For the text-containing cell, return its midpoint in [X, Y] coordinate format. 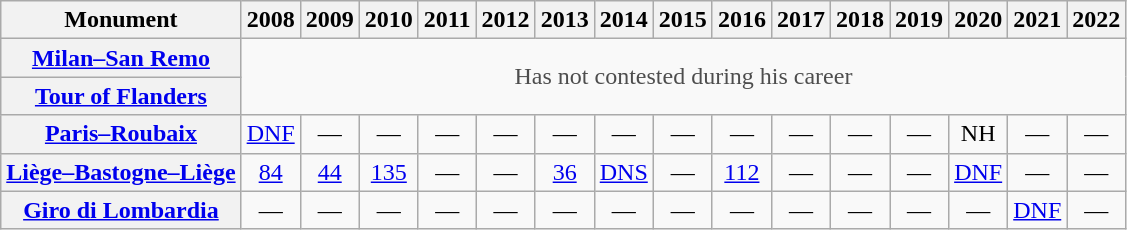
Tour of Flanders [121, 96]
NH [978, 134]
135 [388, 172]
2019 [920, 20]
84 [270, 172]
2020 [978, 20]
Monument [121, 20]
2017 [800, 20]
2011 [447, 20]
Giro di Lombardia [121, 210]
2022 [1096, 20]
Has not contested during his career [684, 77]
Milan–San Remo [121, 58]
2016 [742, 20]
2009 [330, 20]
112 [742, 172]
2013 [564, 20]
44 [330, 172]
2010 [388, 20]
2014 [624, 20]
2015 [682, 20]
2021 [1038, 20]
Paris–Roubaix [121, 134]
2018 [860, 20]
DNS [624, 172]
2012 [506, 20]
36 [564, 172]
2008 [270, 20]
Liège–Bastogne–Liège [121, 172]
